Find where the given text appears and provide that cell's center as [x, y] coordinate. 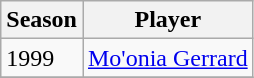
Player [168, 20]
1999 [42, 58]
Mo'onia Gerrard [168, 58]
Season [42, 20]
